Detect which cell encompasses the target text, then output its (X, Y) center coordinate. 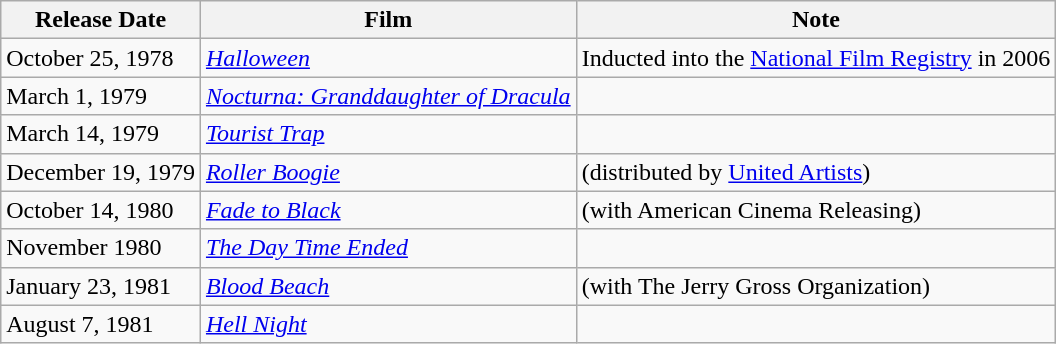
December 19, 1979 (101, 172)
Film (388, 20)
March 1, 1979 (101, 96)
Tourist Trap (388, 134)
November 1980 (101, 248)
Release Date (101, 20)
Note (816, 20)
October 25, 1978 (101, 58)
(with American Cinema Releasing) (816, 210)
Roller Boogie (388, 172)
Halloween (388, 58)
January 23, 1981 (101, 286)
(distributed by United Artists) (816, 172)
March 14, 1979 (101, 134)
The Day Time Ended (388, 248)
Blood Beach (388, 286)
August 7, 1981 (101, 324)
Inducted into the National Film Registry in 2006 (816, 58)
Hell Night (388, 324)
Fade to Black (388, 210)
Nocturna: Granddaughter of Dracula (388, 96)
(with The Jerry Gross Organization) (816, 286)
October 14, 1980 (101, 210)
